Pinpoint the cell where the given text exists, returning its (x, y) midpoint coordinate. 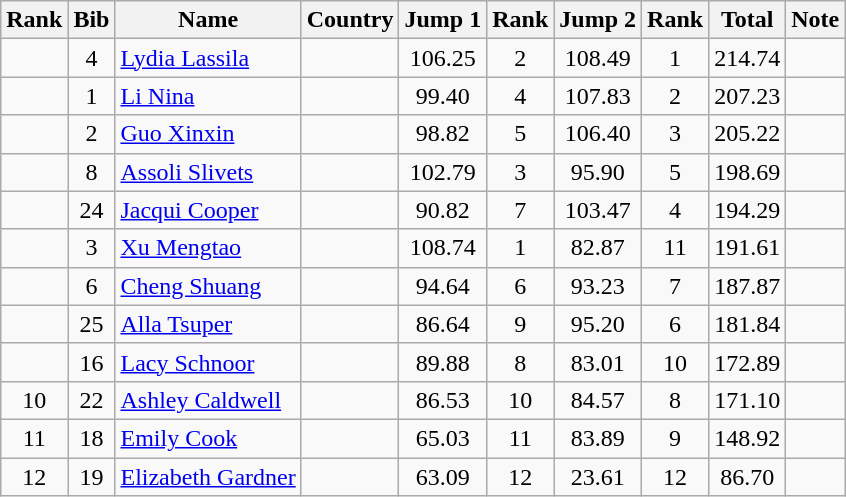
95.90 (598, 172)
95.20 (598, 324)
Guo Xinxin (208, 134)
93.23 (598, 286)
108.74 (443, 248)
90.82 (443, 210)
172.89 (748, 362)
106.40 (598, 134)
103.47 (598, 210)
Alla Tsuper (208, 324)
23.61 (598, 477)
205.22 (748, 134)
198.69 (748, 172)
107.83 (598, 96)
108.49 (598, 58)
18 (92, 438)
86.70 (748, 477)
Assoli Slivets (208, 172)
Name (208, 20)
Jacqui Cooper (208, 210)
191.61 (748, 248)
Xu Mengtao (208, 248)
Elizabeth Gardner (208, 477)
214.74 (748, 58)
83.89 (598, 438)
19 (92, 477)
Bib (92, 20)
148.92 (748, 438)
187.87 (748, 286)
83.01 (598, 362)
86.53 (443, 400)
84.57 (598, 400)
24 (92, 210)
25 (92, 324)
194.29 (748, 210)
Note (816, 20)
Total (748, 20)
82.87 (598, 248)
22 (92, 400)
86.64 (443, 324)
98.82 (443, 134)
Li Nina (208, 96)
Cheng Shuang (208, 286)
Emily Cook (208, 438)
89.88 (443, 362)
65.03 (443, 438)
Ashley Caldwell (208, 400)
16 (92, 362)
181.84 (748, 324)
106.25 (443, 58)
102.79 (443, 172)
Country (350, 20)
171.10 (748, 400)
63.09 (443, 477)
Lydia Lassila (208, 58)
94.64 (443, 286)
Lacy Schnoor (208, 362)
Jump 2 (598, 20)
99.40 (443, 96)
207.23 (748, 96)
Jump 1 (443, 20)
